From the cell containing the given text, extract its center point as (x, y) coordinate. 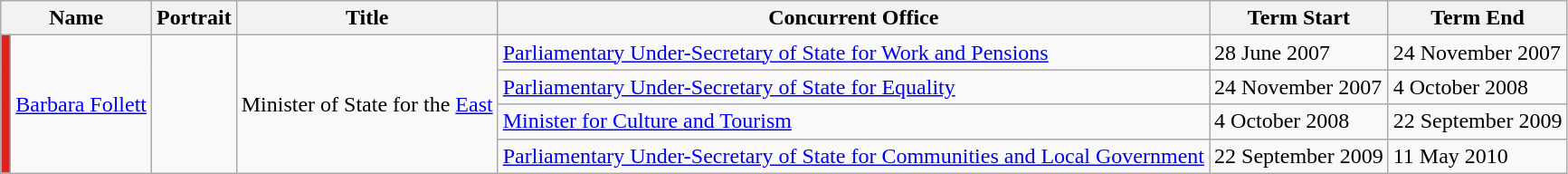
Parliamentary Under-Secretary of State for Equality (853, 87)
Parliamentary Under-Secretary of State for Work and Pensions (853, 53)
11 May 2010 (1478, 156)
Parliamentary Under-Secretary of State for Communities and Local Government (853, 156)
Minister of State for the East (367, 104)
28 June 2007 (1299, 53)
Concurrent Office (853, 18)
Portrait (195, 18)
Minister for Culture and Tourism (853, 121)
Name (76, 18)
Barbara Follett (81, 104)
Term End (1478, 18)
Title (367, 18)
Term Start (1299, 18)
